Find where the given text appears and provide that cell's center as (X, Y) coordinate. 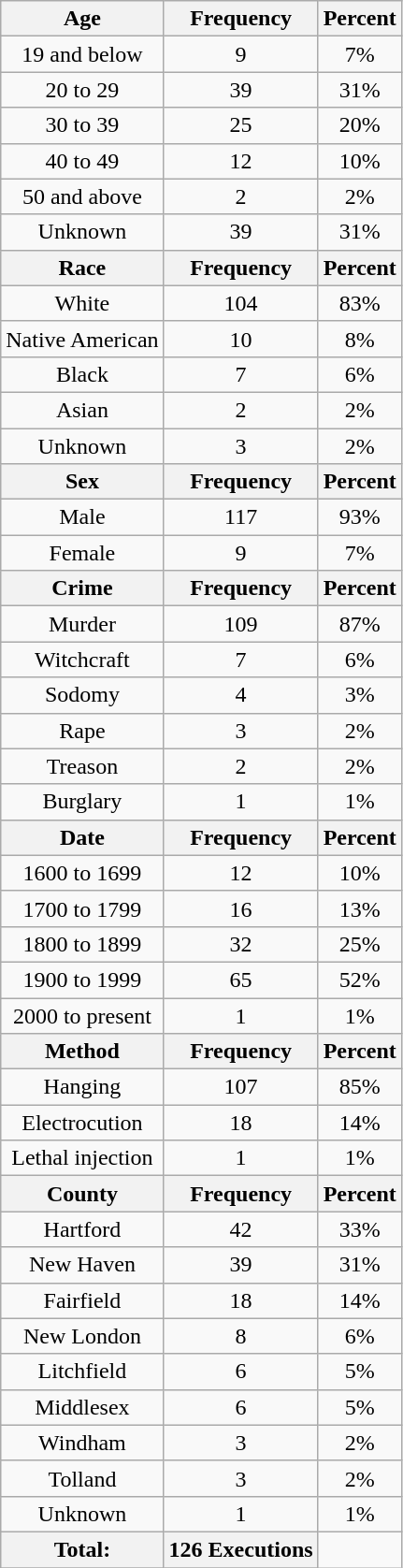
1900 to 1999 (82, 980)
Native American (82, 339)
1600 to 1699 (82, 873)
Litchfield (82, 1372)
13% (359, 908)
White (82, 303)
1800 to 1899 (82, 944)
93% (359, 517)
8 (241, 1336)
4 (241, 695)
33% (359, 1229)
85% (359, 1087)
Age (82, 19)
Lethal injection (82, 1158)
50 and above (82, 196)
30 to 39 (82, 125)
109 (241, 624)
Black (82, 374)
Male (82, 517)
25 (241, 125)
52% (359, 980)
10 (241, 339)
32 (241, 944)
107 (241, 1087)
8% (359, 339)
Crime (82, 588)
Electrocution (82, 1123)
Rape (82, 731)
Burglary (82, 802)
Total: (82, 1549)
New London (82, 1336)
Tolland (82, 1478)
Fairfield (82, 1300)
Sodomy (82, 695)
Murder (82, 624)
87% (359, 624)
County (82, 1194)
Female (82, 553)
New Haven (82, 1265)
40 to 49 (82, 161)
16 (241, 908)
Middlesex (82, 1407)
25% (359, 944)
Windham (82, 1443)
Race (82, 268)
Date (82, 837)
Witchcraft (82, 660)
3% (359, 695)
20% (359, 125)
104 (241, 303)
Method (82, 1052)
42 (241, 1229)
1700 to 1799 (82, 908)
83% (359, 303)
117 (241, 517)
Treason (82, 766)
Sex (82, 482)
20 to 29 (82, 90)
Hartford (82, 1229)
19 and below (82, 54)
2000 to present (82, 1015)
126 Executions (241, 1549)
65 (241, 980)
Hanging (82, 1087)
Asian (82, 410)
